From the cell containing the given text, extract its center point as [x, y] coordinate. 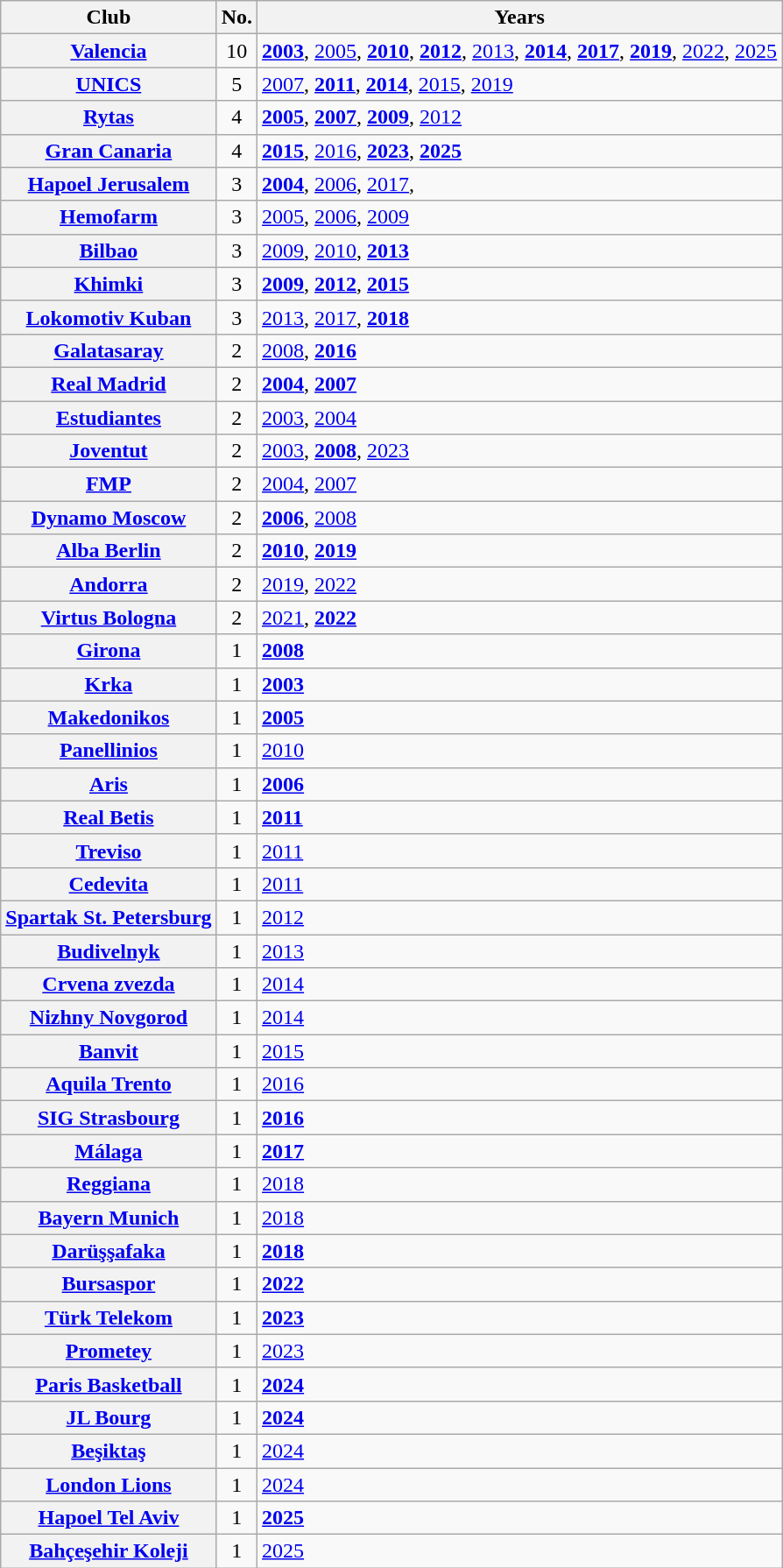
2012 [520, 917]
Bilbao [109, 251]
Nizhny Novgorod [109, 1018]
Alba Berlin [109, 551]
Hemofarm [109, 217]
Andorra [109, 584]
Treviso [109, 851]
10 [236, 51]
2003, 2008, 2023 [520, 451]
Darüşşafaka [109, 1251]
2019, 2022 [520, 584]
2004, 2006, 2017, [520, 184]
2008, 2016 [520, 350]
Aquila Trento [109, 1084]
Real Madrid [109, 384]
Hapoel Tel Aviv [109, 1518]
Club [109, 18]
2021, 2022 [520, 618]
Estudiantes [109, 418]
2006 [520, 784]
Bayern Munich [109, 1218]
Málaga [109, 1151]
Real Betis [109, 817]
2010 [520, 751]
Panellinios [109, 751]
Türk Telekom [109, 1317]
Years [520, 18]
Bursaspor [109, 1284]
2005, 2007, 2009, 2012 [520, 117]
2015, 2016, 2023, 2025 [520, 151]
2006, 2008 [520, 518]
Paris Basketball [109, 1384]
2010, 2019 [520, 551]
Khimki [109, 284]
5 [236, 84]
Rytas [109, 117]
Lokomotiv Kuban [109, 317]
Cedevita [109, 884]
Reggiana [109, 1184]
Crvena zvezda [109, 985]
Beşiktaş [109, 1451]
2013, 2017, 2018 [520, 317]
Joventut [109, 451]
Prometey [109, 1351]
2013 [520, 950]
No. [236, 18]
2005 [520, 717]
Virtus Bologna [109, 618]
Dynamo Moscow [109, 518]
2003 [520, 684]
SIG Strasbourg [109, 1118]
JL Bourg [109, 1417]
Bahçeşehir Koleji [109, 1551]
2009, 2010, 2013 [520, 251]
Aris [109, 784]
Krka [109, 684]
Valencia [109, 51]
FMP [109, 484]
Makedonikos [109, 717]
London Lions [109, 1485]
UNICS [109, 84]
2003, 2005, 2010, 2012, 2013, 2014, 2017, 2019, 2022, 2025 [520, 51]
Hapoel Jerusalem [109, 184]
2008 [520, 651]
Girona [109, 651]
2007, 2011, 2014, 2015, 2019 [520, 84]
2003, 2004 [520, 418]
Gran Canaria [109, 151]
Banvit [109, 1051]
2017 [520, 1151]
Galatasaray [109, 350]
2005, 2006, 2009 [520, 217]
Budivelnyk [109, 950]
2009, 2012, 2015 [520, 284]
2015 [520, 1051]
2022 [520, 1284]
Spartak St. Petersburg [109, 917]
